Output the [X, Y] coordinate of the center of the cell containing the given text.  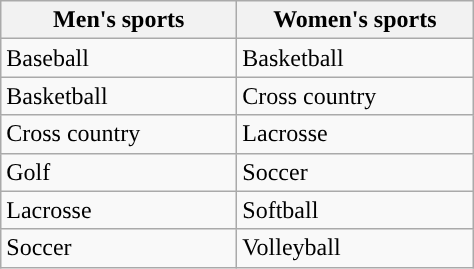
Men's sports [119, 20]
Softball [355, 210]
Volleyball [355, 248]
Golf [119, 172]
Baseball [119, 58]
Women's sports [355, 20]
